Output the (x, y) coordinate of the center of the cell containing the given text.  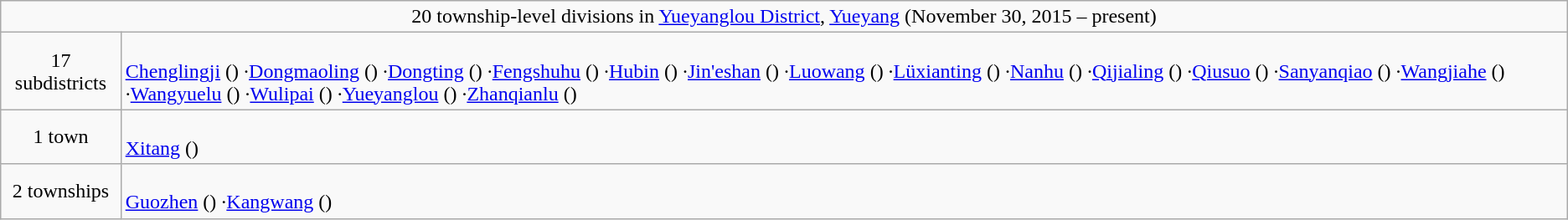
2 townships (60, 191)
1 town (60, 137)
17 subdistricts (60, 71)
Guozhen () ·Kangwang () (844, 191)
20 township-level divisions in Yueyanglou District, Yueyang (November 30, 2015 – present) (784, 17)
Xitang () (844, 137)
